Scan for the cell matching the given text and deliver its (X, Y) coordinate at center. 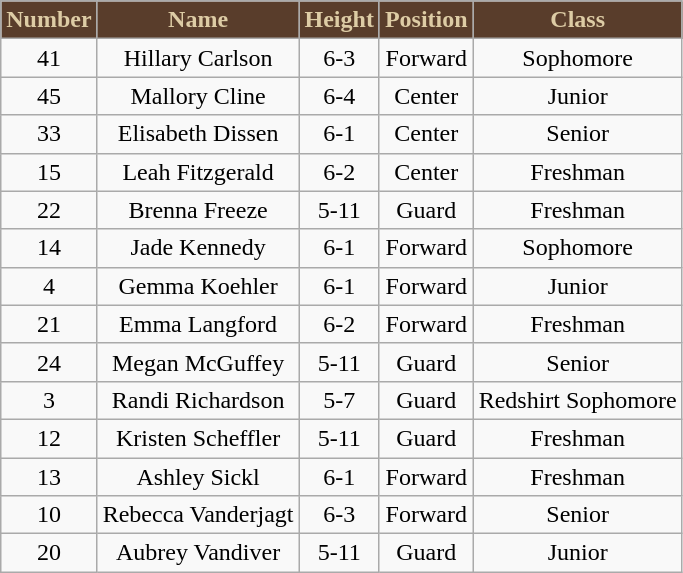
Position (426, 20)
10 (49, 515)
41 (49, 58)
Class (578, 20)
33 (49, 134)
Brenna Freeze (198, 210)
Redshirt Sophomore (578, 400)
Kristen Scheffler (198, 438)
Leah Fitzgerald (198, 172)
5-7 (339, 400)
Number (49, 20)
20 (49, 553)
6-4 (339, 96)
Mallory Cline (198, 96)
Elisabeth Dissen (198, 134)
15 (49, 172)
Name (198, 20)
Rebecca Vanderjagt (198, 515)
Gemma Koehler (198, 286)
Hillary Carlson (198, 58)
4 (49, 286)
Emma Langford (198, 324)
22 (49, 210)
Ashley Sickl (198, 477)
Randi Richardson (198, 400)
24 (49, 362)
12 (49, 438)
3 (49, 400)
14 (49, 248)
21 (49, 324)
Jade Kennedy (198, 248)
13 (49, 477)
Height (339, 20)
Megan McGuffey (198, 362)
Aubrey Vandiver (198, 553)
45 (49, 96)
